Find where the given text appears and provide that cell's center as [x, y] coordinate. 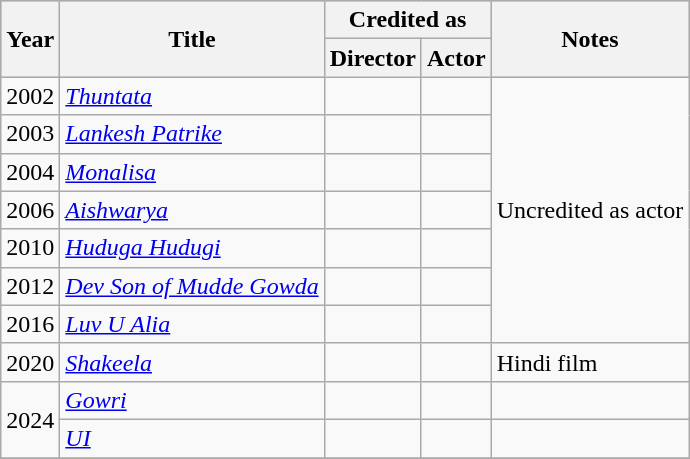
2016 [30, 324]
Credited as [408, 20]
2006 [30, 210]
2004 [30, 172]
2020 [30, 362]
Uncredited as actor [590, 210]
2012 [30, 286]
Huduga Hudugi [192, 248]
Monalisa [192, 172]
Notes [590, 39]
2003 [30, 134]
2010 [30, 248]
2002 [30, 96]
UI [192, 438]
Gowri [192, 400]
Dev Son of Mudde Gowda [192, 286]
Year [30, 39]
Aishwarya [192, 210]
Title [192, 39]
2024 [30, 419]
Thuntata [192, 96]
Director [372, 58]
Lankesh Patrike [192, 134]
Luv U Alia [192, 324]
Actor [456, 58]
Shakeela [192, 362]
Hindi film [590, 362]
